Pinpoint the cell where the given text exists, returning its (x, y) midpoint coordinate. 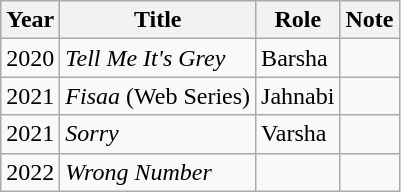
2022 (30, 172)
Role (298, 20)
Varsha (298, 134)
Sorry (158, 134)
Fisaa (Web Series) (158, 96)
Jahnabi (298, 96)
Note (370, 20)
Tell Me It's Grey (158, 58)
Wrong Number (158, 172)
Title (158, 20)
Barsha (298, 58)
2020 (30, 58)
Year (30, 20)
